Pinpoint the cell where the given text exists, returning its (x, y) midpoint coordinate. 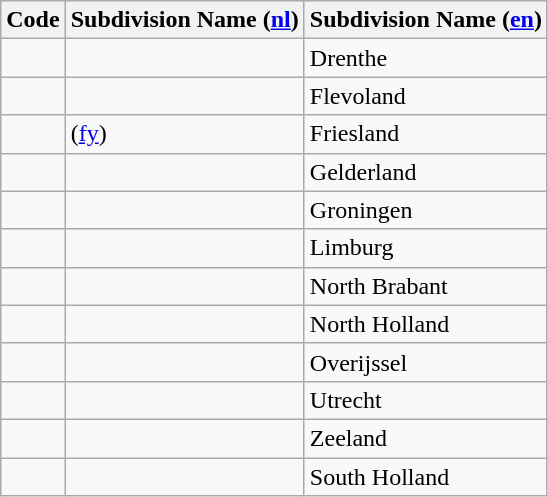
Zeeland (426, 438)
Groningen (426, 210)
Gelderland (426, 172)
Overijssel (426, 362)
Subdivision Name (en) (426, 20)
Drenthe (426, 58)
North Brabant (426, 286)
Flevoland (426, 96)
Code (33, 20)
Limburg (426, 248)
Subdivision Name (nl) (184, 20)
(fy) (184, 134)
South Holland (426, 477)
Friesland (426, 134)
North Holland (426, 324)
Utrecht (426, 400)
